Locate the cell with the specified text and output its [x, y] center coordinate. 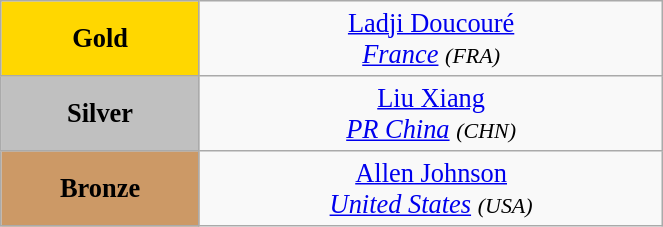
Liu XiangPR China (CHN) [430, 112]
Silver [100, 112]
Allen JohnsonUnited States (USA) [430, 188]
Gold [100, 38]
Ladji DoucouréFrance (FRA) [430, 38]
Bronze [100, 188]
